Capture the cell that displays the provided text and extract its (x, y) central coordinate. 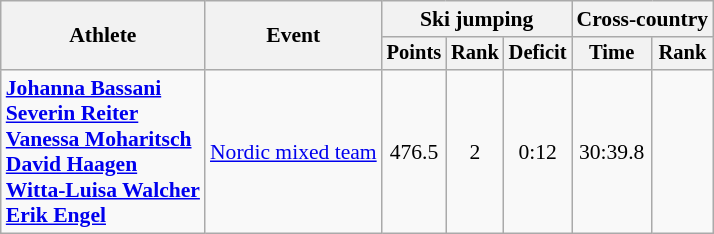
Points (414, 54)
Nordic mixed team (294, 152)
Time (612, 54)
Athlete (103, 36)
Event (294, 36)
476.5 (414, 152)
0:12 (538, 152)
30:39.8 (612, 152)
Cross-country (643, 19)
Johanna BassaniSeverin ReiterVanessa MoharitschDavid HaagenWitta-Luisa WalcherErik Engel (103, 152)
2 (475, 152)
Deficit (538, 54)
Ski jumping (477, 19)
